Pinpoint the cell where the given text exists, returning its (X, Y) midpoint coordinate. 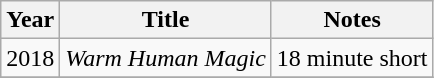
Title (166, 20)
Warm Human Magic (166, 58)
2018 (30, 58)
Notes (352, 20)
18 minute short (352, 58)
Year (30, 20)
